Find where the given text appears and provide that cell's center as [x, y] coordinate. 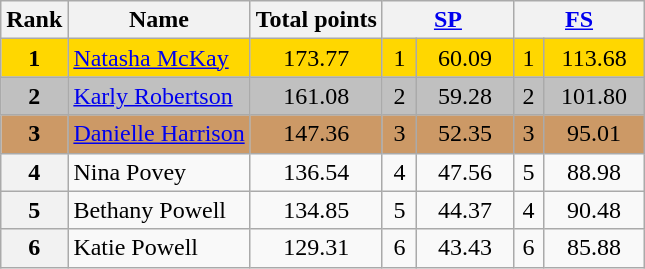
60.09 [466, 58]
90.48 [594, 210]
Rank [34, 20]
Karly Robertson [159, 96]
44.37 [466, 210]
95.01 [594, 134]
SP [448, 20]
Name [159, 20]
47.56 [466, 172]
43.43 [466, 248]
Bethany Powell [159, 210]
Natasha McKay [159, 58]
88.98 [594, 172]
129.31 [316, 248]
161.08 [316, 96]
FS [578, 20]
134.85 [316, 210]
Total points [316, 20]
147.36 [316, 134]
173.77 [316, 58]
113.68 [594, 58]
85.88 [594, 248]
52.35 [466, 134]
101.80 [594, 96]
136.54 [316, 172]
59.28 [466, 96]
Katie Powell [159, 248]
Danielle Harrison [159, 134]
Nina Povey [159, 172]
